For the text-containing cell, return its midpoint in (X, Y) coordinate format. 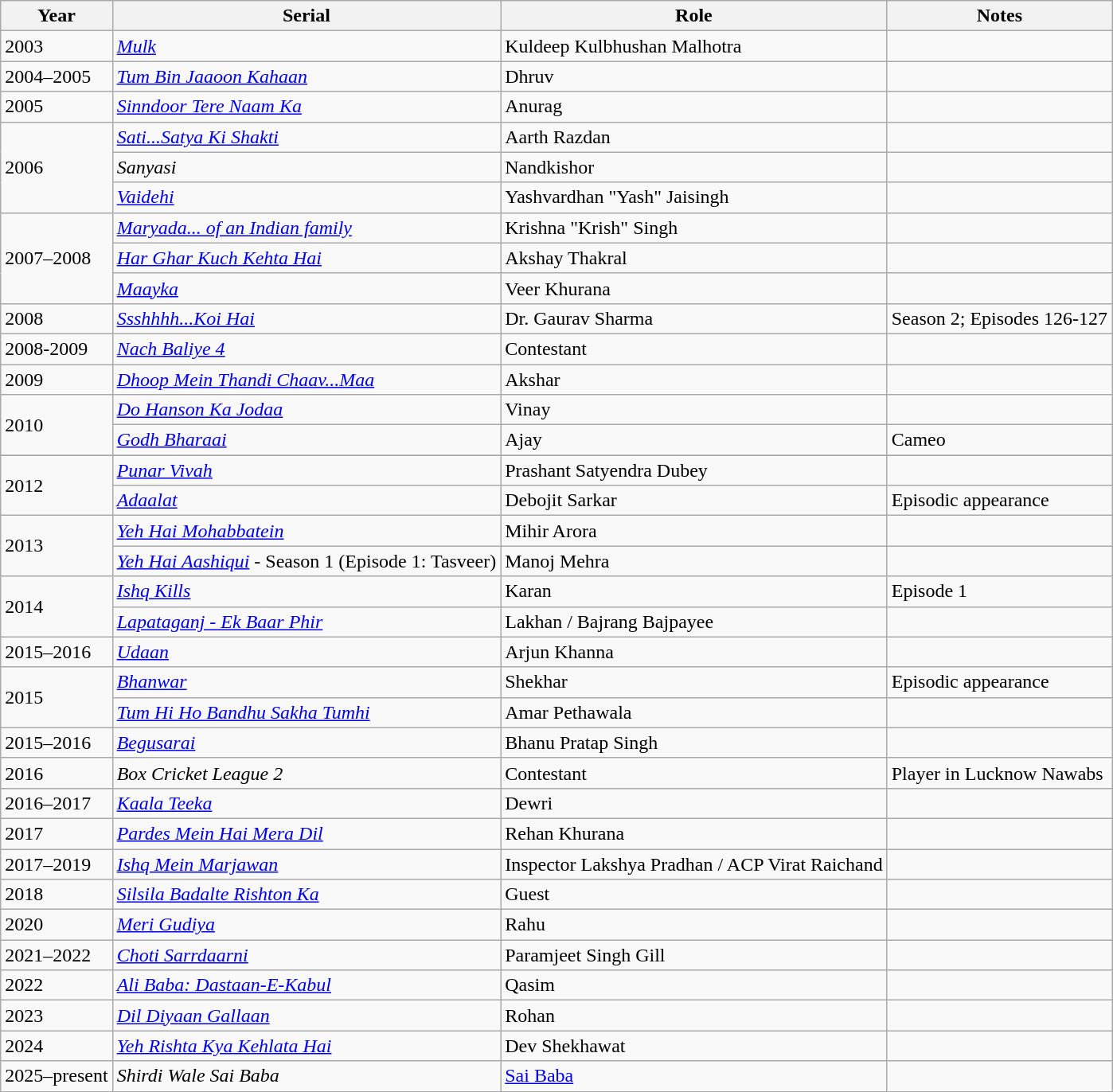
Udaan (307, 652)
Godh Bharaai (307, 440)
Season 2; Episodes 126-127 (999, 318)
Kaala Teeka (307, 803)
Dhruv (694, 76)
Ssshhhh...Koi Hai (307, 318)
Player in Lucknow Nawabs (999, 773)
Episode 1 (999, 591)
2010 (57, 425)
Prashant Satyendra Dubey (694, 470)
Akshay Thakral (694, 258)
2018 (57, 895)
2007–2008 (57, 258)
Sanyasi (307, 167)
Dr. Gaurav Sharma (694, 318)
2022 (57, 985)
2016 (57, 773)
Sinndoor Tere Naam Ka (307, 107)
2024 (57, 1046)
2005 (57, 107)
Dil Diyaan Gallaan (307, 1016)
Sati...Satya Ki Shakti (307, 137)
Silsila Badalte Rishton Ka (307, 895)
2008 (57, 318)
Yashvardhan "Yash" Jaisingh (694, 197)
Maryada... of an Indian family (307, 228)
Vinay (694, 410)
Manoj Mehra (694, 561)
Paramjeet Singh Gill (694, 955)
2025–present (57, 1076)
2009 (57, 380)
2020 (57, 925)
Maayka (307, 288)
Punar Vivah (307, 470)
Rohan (694, 1016)
Amar Pethawala (694, 712)
2017 (57, 833)
Dewri (694, 803)
Do Hanson Ka Jodaa (307, 410)
Ali Baba: Dastaan-E-Kabul (307, 985)
Nandkishor (694, 167)
Cameo (999, 440)
Meri Gudiya (307, 925)
Karan (694, 591)
Kuldeep Kulbhushan Malhotra (694, 46)
Debojit Sarkar (694, 501)
Pardes Mein Hai Mera Dil (307, 833)
Ajay (694, 440)
Year (57, 16)
Ishq Kills (307, 591)
2008-2009 (57, 349)
Role (694, 16)
Rehan Khurana (694, 833)
2004–2005 (57, 76)
Adaalat (307, 501)
Lakhan / Bajrang Bajpayee (694, 622)
Mulk (307, 46)
Veer Khurana (694, 288)
2014 (57, 606)
2006 (57, 167)
Shirdi Wale Sai Baba (307, 1076)
2003 (57, 46)
Begusarai (307, 743)
Rahu (694, 925)
2023 (57, 1016)
Tum Hi Ho Bandhu Sakha Tumhi (307, 712)
Sai Baba (694, 1076)
Yeh Hai Aashiqui - Season 1 (Episode 1: Tasveer) (307, 561)
2016–2017 (57, 803)
Har Ghar Kuch Kehta Hai (307, 258)
2021–2022 (57, 955)
Anurag (694, 107)
Bhanwar (307, 682)
Mihir Arora (694, 531)
Tum Bin Jaaoon Kahaan (307, 76)
Ishq Mein Marjawan (307, 864)
2015 (57, 697)
Nach Baliye 4 (307, 349)
Yeh Hai Mohabbatein (307, 531)
Serial (307, 16)
Krishna "Krish" Singh (694, 228)
Shekhar (694, 682)
Vaidehi (307, 197)
Box Cricket League 2 (307, 773)
Notes (999, 16)
Qasim (694, 985)
Lapataganj - Ek Baar Phir (307, 622)
Dhoop Mein Thandi Chaav...Maa (307, 380)
Akshar (694, 380)
Choti Sarrdaarni (307, 955)
Yeh Rishta Kya Kehlata Hai (307, 1046)
Dev Shekhawat (694, 1046)
Arjun Khanna (694, 652)
Aarth Razdan (694, 137)
2017–2019 (57, 864)
Guest (694, 895)
Bhanu Pratap Singh (694, 743)
Inspector Lakshya Pradhan / ACP Virat Raichand (694, 864)
2013 (57, 546)
2012 (57, 486)
